Return the (X, Y) coordinate for the center point of the cell that contains the specified text.  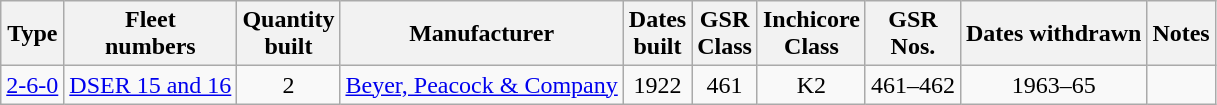
2-6-0 (32, 85)
Quantitybuilt (288, 34)
K2 (811, 85)
461 (725, 85)
Notes (1181, 34)
Datesbuilt (657, 34)
GSRClass (725, 34)
461–462 (912, 85)
Fleetnumbers (150, 34)
1963–65 (1053, 85)
InchicoreClass (811, 34)
1922 (657, 85)
Dates withdrawn (1053, 34)
Beyer, Peacock & Company (482, 85)
GSRNos. (912, 34)
Type (32, 34)
2 (288, 85)
DSER 15 and 16 (150, 85)
Manufacturer (482, 34)
